Extract the [x, y] coordinate from the center of the cell holding the provided text.  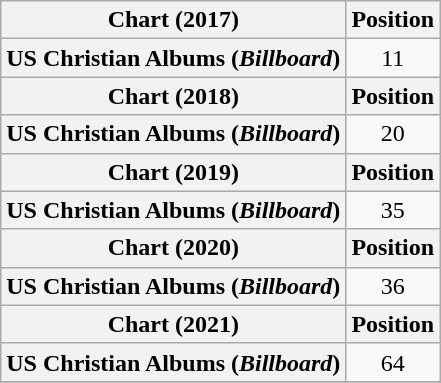
Chart (2020) [174, 248]
Chart (2019) [174, 172]
Chart (2017) [174, 20]
Chart (2018) [174, 96]
64 [393, 362]
11 [393, 58]
Chart (2021) [174, 324]
20 [393, 134]
35 [393, 210]
36 [393, 286]
